Identify which cell holds the provided text, then report its (X, Y) central coordinate. 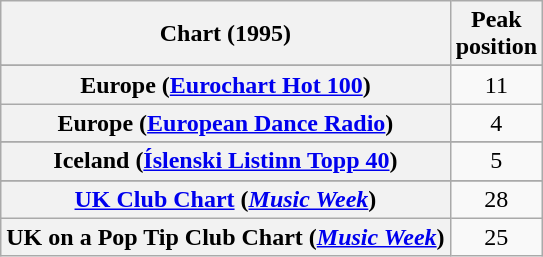
Peakposition (496, 34)
Chart (1995) (226, 34)
25 (496, 237)
11 (496, 85)
28 (496, 199)
Europe (European Dance Radio) (226, 123)
Europe (Eurochart Hot 100) (226, 85)
4 (496, 123)
5 (496, 161)
UK Club Chart (Music Week) (226, 199)
Iceland (Íslenski Listinn Topp 40) (226, 161)
UK on a Pop Tip Club Chart (Music Week) (226, 237)
